Return [x, y] of the center of cell containing provided text 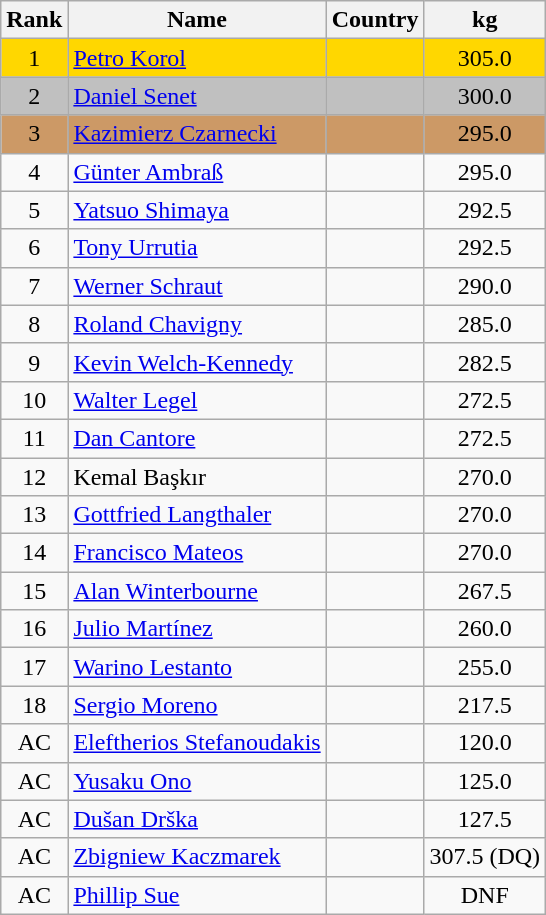
Phillip Sue [197, 895]
Walter Legel [197, 400]
9 [34, 362]
16 [34, 629]
267.5 [485, 591]
Daniel Senet [197, 96]
300.0 [485, 96]
Dušan Drška [197, 819]
120.0 [485, 743]
17 [34, 667]
1 [34, 58]
11 [34, 438]
Kevin Welch-Kennedy [197, 362]
Gottfried Langthaler [197, 515]
290.0 [485, 286]
127.5 [485, 819]
305.0 [485, 58]
Kemal Başkır [197, 477]
Eleftherios Stefanoudakis [197, 743]
Name [197, 20]
Petro Korol [197, 58]
3 [34, 134]
Kazimierz Czarnecki [197, 134]
6 [34, 248]
285.0 [485, 324]
14 [34, 553]
kg [485, 20]
10 [34, 400]
217.5 [485, 705]
282.5 [485, 362]
Yatsuo Shimaya [197, 210]
Roland Chavigny [197, 324]
Zbigniew Kaczmarek [197, 857]
Alan Winterbourne [197, 591]
Rank [34, 20]
Francisco Mateos [197, 553]
5 [34, 210]
Julio Martínez [197, 629]
13 [34, 515]
Werner Schraut [197, 286]
Sergio Moreno [197, 705]
307.5 (DQ) [485, 857]
7 [34, 286]
4 [34, 172]
Yusaku Ono [197, 781]
Tony Urrutia [197, 248]
260.0 [485, 629]
2 [34, 96]
12 [34, 477]
18 [34, 705]
Warino Lestanto [197, 667]
15 [34, 591]
Günter Ambraß [197, 172]
DNF [485, 895]
255.0 [485, 667]
Country [375, 20]
125.0 [485, 781]
Dan Cantore [197, 438]
8 [34, 324]
